Search for the cell housing the specified text and yield its (x, y) center coordinate. 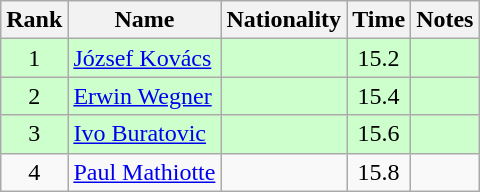
Ivo Buratovic (144, 134)
József Kovács (144, 58)
2 (34, 96)
Rank (34, 20)
15.6 (379, 134)
15.8 (379, 172)
Nationality (284, 20)
Erwin Wegner (144, 96)
4 (34, 172)
Name (144, 20)
15.2 (379, 58)
Notes (445, 20)
Time (379, 20)
3 (34, 134)
Paul Mathiotte (144, 172)
15.4 (379, 96)
1 (34, 58)
